Identify which cell holds the provided text, then report its (x, y) central coordinate. 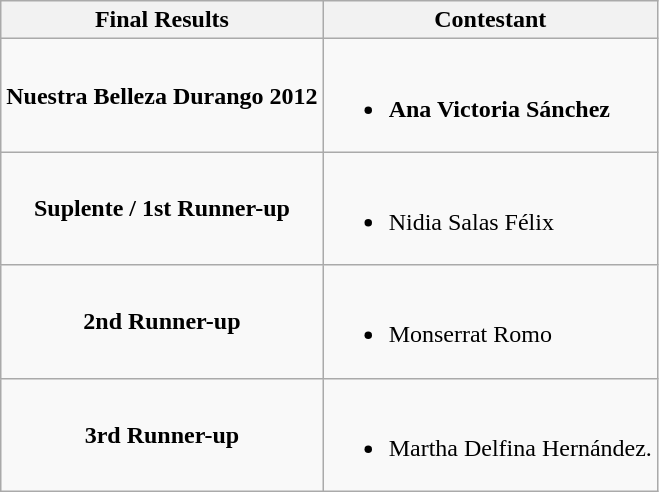
Nidia Salas Félix (490, 208)
Suplente / 1st Runner-up (162, 208)
2nd Runner-up (162, 322)
Ana Victoria Sánchez (490, 96)
3rd Runner-up (162, 434)
Final Results (162, 20)
Contestant (490, 20)
Monserrat Romo (490, 322)
Martha Delfina Hernández. (490, 434)
Nuestra Belleza Durango 2012 (162, 96)
